Search for the cell housing the specified text and yield its (X, Y) center coordinate. 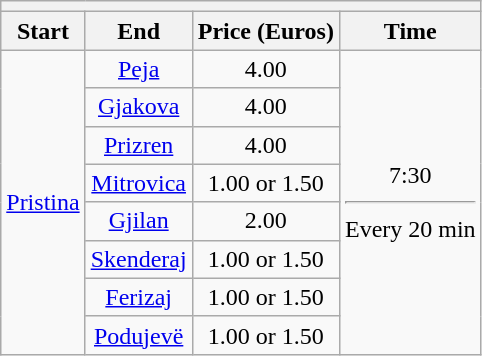
Gjakova (138, 107)
Price (Euros) (266, 31)
Mitrovica (138, 183)
Prizren (138, 145)
Skenderaj (138, 259)
End (138, 31)
Gjilan (138, 221)
Time (410, 31)
Start (43, 31)
Peja (138, 69)
2.00 (266, 221)
Pristina (43, 202)
Podujevë (138, 335)
Ferizaj (138, 297)
7:30Every 20 min (410, 202)
